Scan for the cell matching the given text and deliver its [x, y] coordinate at center. 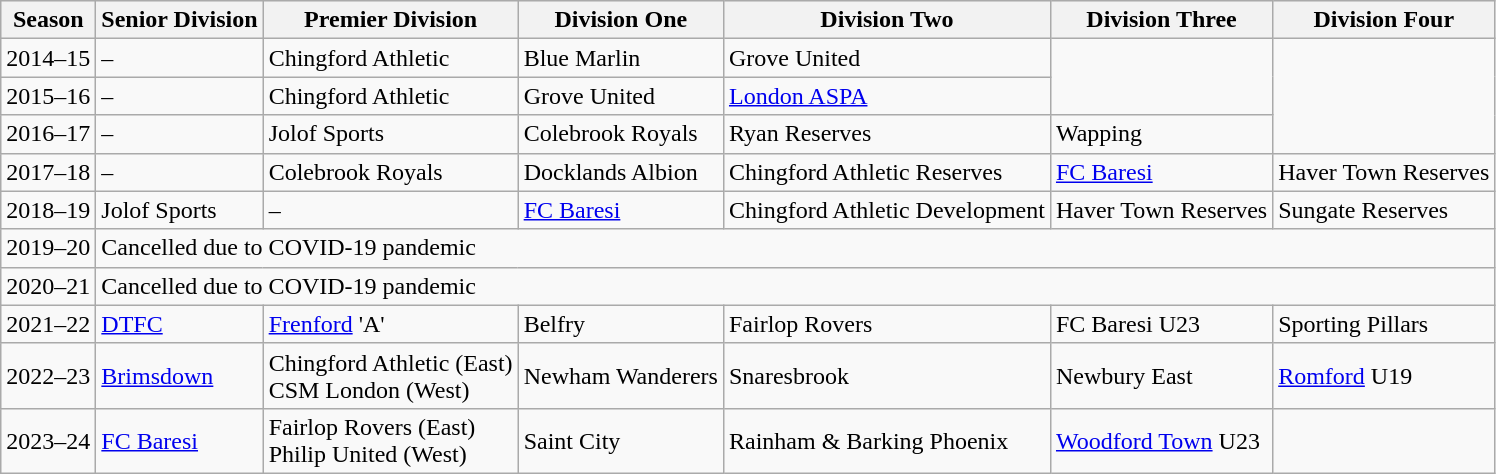
Docklands Albion [620, 172]
Division One [620, 20]
Saint City [620, 440]
Chingford Athletic (East)CSM London (West) [390, 376]
Rainham & Barking Phoenix [886, 440]
2016–17 [48, 134]
Fairlop Rovers (East)Philip United (West) [390, 440]
2020–21 [48, 286]
2019–20 [48, 248]
Division Two [886, 20]
2014–15 [48, 58]
Chingford Athletic Reserves [886, 172]
Ryan Reserves [886, 134]
Snaresbrook [886, 376]
Chingford Athletic Development [886, 210]
Brimsdown [180, 376]
Sungate Reserves [1384, 210]
Sporting Pillars [1384, 324]
Romford U19 [1384, 376]
Season [48, 20]
Premier Division [390, 20]
Wapping [1161, 134]
Frenford 'A' [390, 324]
DTFC [180, 324]
FC Baresi U23 [1161, 324]
2015–16 [48, 96]
Newbury East [1161, 376]
Newham Wanderers [620, 376]
London ASPA [886, 96]
Division Three [1161, 20]
Blue Marlin [620, 58]
Senior Division [180, 20]
Division Four [1384, 20]
2018–19 [48, 210]
2022–23 [48, 376]
Belfry [620, 324]
Fairlop Rovers [886, 324]
Woodford Town U23 [1161, 440]
2021–22 [48, 324]
2017–18 [48, 172]
2023–24 [48, 440]
